Provide the [x, y] coordinate of the cell's center where the given text is located.  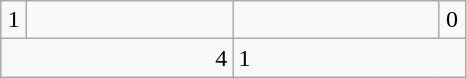
4 [117, 58]
0 [452, 20]
